For the text-containing cell, return its midpoint in (x, y) coordinate format. 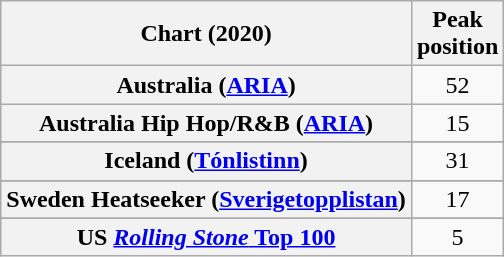
Chart (2020) (206, 34)
52 (457, 85)
US Rolling Stone Top 100 (206, 237)
15 (457, 123)
17 (457, 199)
Iceland (Tónlistinn) (206, 161)
Australia (ARIA) (206, 85)
Sweden Heatseeker (Sverigetopplistan) (206, 199)
5 (457, 237)
Peakposition (457, 34)
31 (457, 161)
Australia Hip Hop/R&B (ARIA) (206, 123)
